Capture the cell that displays the provided text and extract its (X, Y) central coordinate. 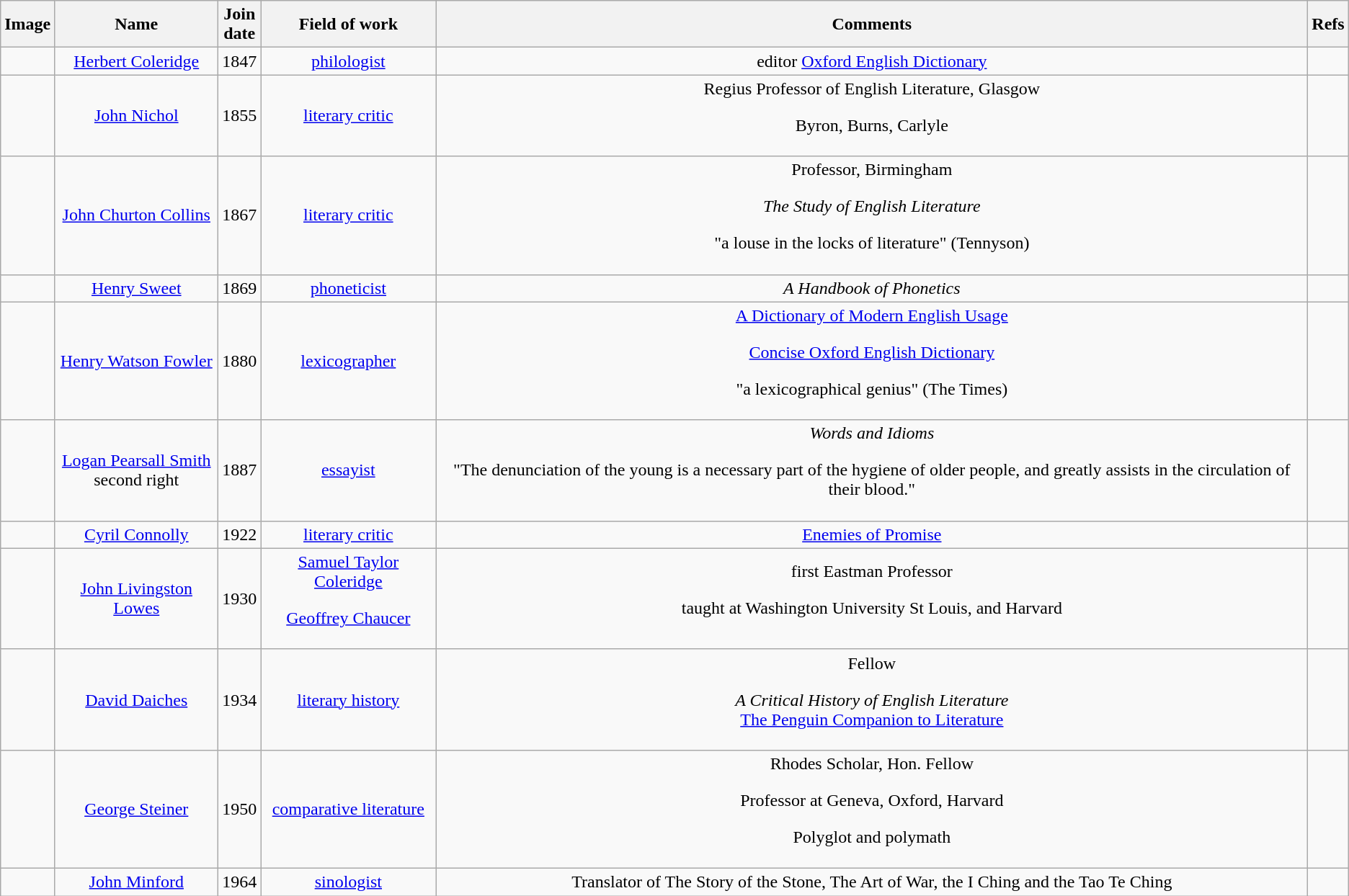
sinologist (349, 882)
literary history (349, 699)
Herbert Coleridge (137, 61)
1847 (239, 61)
A Dictionary of Modern English UsageConcise Oxford English Dictionary"a lexicographical genius" (The Times) (872, 361)
Henry Watson Fowler (137, 361)
editor Oxford English Dictionary (872, 61)
1867 (239, 215)
1964 (239, 882)
Professor, BirminghamThe Study of English Literature "a louse in the locks of literature" (Tennyson) (872, 215)
Henry Sweet (137, 288)
1934 (239, 699)
phoneticist (349, 288)
Refs (1328, 24)
Comments (872, 24)
1869 (239, 288)
1922 (239, 534)
John Livingston Lowes (137, 599)
1855 (239, 115)
Regius Professor of English Literature, GlasgowByron, Burns, Carlyle (872, 115)
Joindate (239, 24)
Translator of The Story of the Stone, The Art of War, the I Ching and the Tao Te Ching (872, 882)
1950 (239, 809)
Field of work (349, 24)
Logan Pearsall Smithsecond right (137, 470)
Samuel Taylor ColeridgeGeoffrey Chaucer (349, 599)
philologist (349, 61)
1880 (239, 361)
George Steiner (137, 809)
1930 (239, 599)
Rhodes Scholar, Hon. FellowProfessor at Geneva, Oxford, HarvardPolyglot and polymath (872, 809)
Image (27, 24)
Name (137, 24)
1887 (239, 470)
Enemies of Promise (872, 534)
John Churton Collins (137, 215)
first Eastman Professortaught at Washington University St Louis, and Harvard (872, 599)
John Nichol (137, 115)
lexicographer (349, 361)
FellowA Critical History of English Literature The Penguin Companion to Literature (872, 699)
comparative literature (349, 809)
essayist (349, 470)
John Minford (137, 882)
David Daiches (137, 699)
A Handbook of Phonetics (872, 288)
Cyril Connolly (137, 534)
